Detect which cell encompasses the target text, then output its [X, Y] center coordinate. 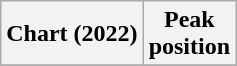
Chart (2022) [72, 34]
Peakposition [189, 34]
